Locate the cell with the specified text and output its [x, y] center coordinate. 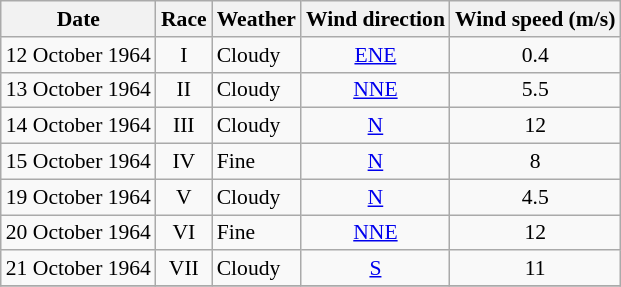
VI [184, 233]
20 October 1964 [78, 233]
14 October 1964 [78, 126]
8 [535, 162]
II [184, 90]
11 [535, 269]
VII [184, 269]
4.5 [535, 197]
Date [78, 19]
V [184, 197]
I [184, 55]
S [376, 269]
5.5 [535, 90]
Wind speed (m/s) [535, 19]
12 October 1964 [78, 55]
Race [184, 19]
ENE [376, 55]
IV [184, 162]
Wind direction [376, 19]
15 October 1964 [78, 162]
19 October 1964 [78, 197]
III [184, 126]
13 October 1964 [78, 90]
Weather [256, 19]
21 October 1964 [78, 269]
0.4 [535, 55]
